Identify which cell holds the provided text, then report its (X, Y) central coordinate. 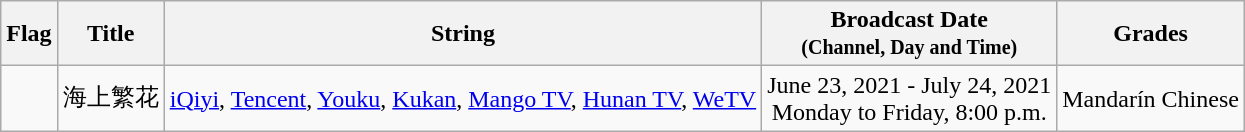
iQiyi, Tencent, Youku, Kukan, Mango TV, Hunan TV, WeTV (462, 98)
String (462, 34)
海上繁花 (110, 98)
Broadcast Date(Channel, Day and Time) (910, 34)
Title (110, 34)
June 23, 2021 - July 24, 2021 Monday to Friday, 8:00 p.m. (910, 98)
Mandarín Chinese (1151, 98)
Flag (29, 34)
Grades (1151, 34)
